Return the (X, Y) coordinate for the center point of the cell that contains the specified text.  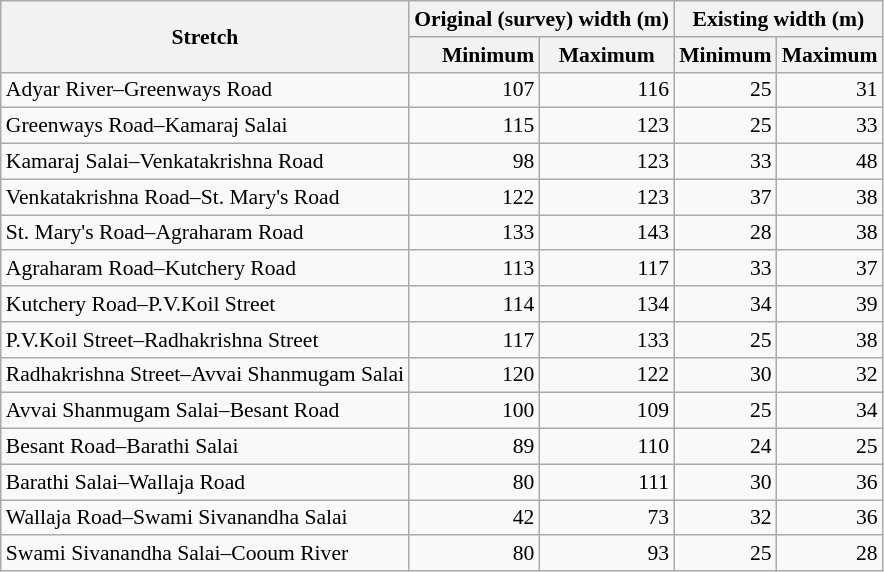
120 (474, 375)
Barathi Salai–Wallaja Road (205, 482)
Agraharam Road–Kutchery Road (205, 269)
Kamaraj Salai–Venkatakrishna Road (205, 162)
134 (606, 304)
48 (830, 162)
113 (474, 269)
110 (606, 447)
98 (474, 162)
114 (474, 304)
115 (474, 126)
Avvai Shanmugam Salai–Besant Road (205, 411)
116 (606, 90)
73 (606, 518)
39 (830, 304)
St. Mary's Road–Agraharam Road (205, 233)
Wallaja Road–Swami Sivanandha Salai (205, 518)
P.V.Koil Street–Radhakrishna Street (205, 340)
31 (830, 90)
93 (606, 554)
Original (survey) width (m) (542, 19)
Greenways Road–Kamaraj Salai (205, 126)
Adyar River–Greenways Road (205, 90)
89 (474, 447)
24 (725, 447)
107 (474, 90)
Radhakrishna Street–Avvai Shanmugam Salai (205, 375)
Existing width (m) (778, 19)
42 (474, 518)
Swami Sivanandha Salai–Cooum River (205, 554)
100 (474, 411)
143 (606, 233)
Stretch (205, 36)
Kutchery Road–P.V.Koil Street (205, 304)
Venkatakrishna Road–St. Mary's Road (205, 197)
109 (606, 411)
111 (606, 482)
Besant Road–Barathi Salai (205, 447)
